Extract the [x, y] coordinate from the center of the cell holding the provided text.  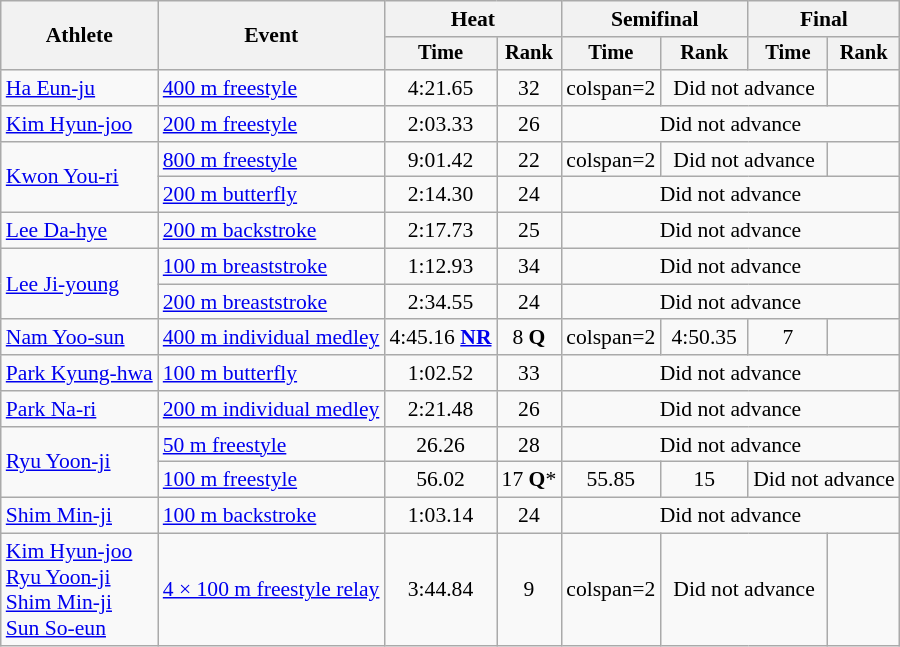
Kwon You-ri [80, 178]
7 [788, 338]
400 m freestyle [272, 88]
26.26 [440, 445]
200 m freestyle [272, 124]
Semifinal [654, 19]
200 m butterfly [272, 195]
Nam Yoo-sun [80, 338]
2:14.30 [440, 195]
2:21.48 [440, 409]
200 m backstroke [272, 231]
100 m freestyle [272, 480]
400 m individual medley [272, 338]
32 [530, 88]
Athlete [80, 36]
8 Q [530, 338]
22 [530, 160]
100 m breaststroke [272, 267]
15 [704, 480]
1:03.14 [440, 516]
2:03.33 [440, 124]
Kim Hyun-joo [80, 124]
Park Na-ri [80, 409]
2:17.73 [440, 231]
3:44.84 [440, 590]
17 Q* [530, 480]
100 m butterfly [272, 373]
100 m backstroke [272, 516]
1:12.93 [440, 267]
Park Kyung-hwa [80, 373]
28 [530, 445]
200 m breaststroke [272, 302]
1:02.52 [440, 373]
33 [530, 373]
Ha Eun-ju [80, 88]
Ryu Yoon-ji [80, 462]
55.85 [610, 480]
9:01.42 [440, 160]
9 [530, 590]
Lee Da-hye [80, 231]
56.02 [440, 480]
50 m freestyle [272, 445]
Final [824, 19]
Event [272, 36]
4:50.35 [704, 338]
Shim Min-ji [80, 516]
Heat [472, 19]
4 × 100 m freestyle relay [272, 590]
2:34.55 [440, 302]
200 m individual medley [272, 409]
Kim Hyun-jooRyu Yoon-jiShim Min-jiSun So-eun [80, 590]
25 [530, 231]
Lee Ji-young [80, 284]
800 m freestyle [272, 160]
4:45.16 NR [440, 338]
34 [530, 267]
4:21.65 [440, 88]
